Return (X, Y) of the center of cell containing provided text 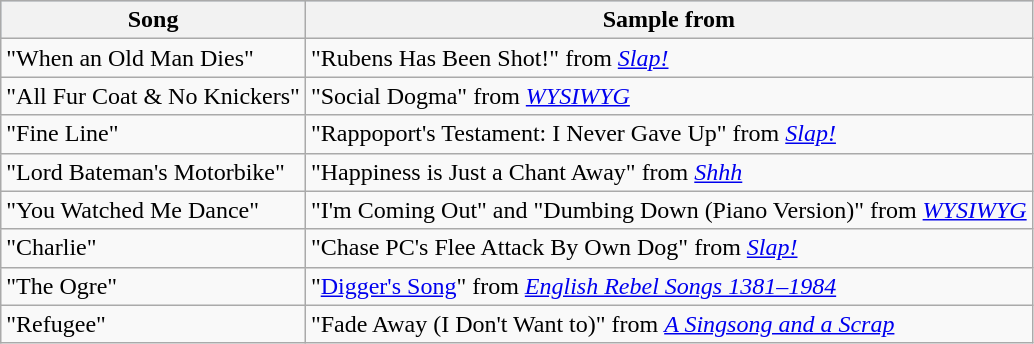
"The Ogre" (154, 286)
"When an Old Man Dies" (154, 58)
"Happiness is Just a Chant Away" from Shhh (668, 172)
"Chase PC's Flee Attack By Own Dog" from Slap! (668, 248)
"Charlie" (154, 248)
"I'm Coming Out" and "Dumbing Down (Piano Version)" from WYSIWYG (668, 210)
"Fine Line" (154, 134)
"Fade Away (I Don't Want to)" from A Singsong and a Scrap (668, 324)
"You Watched Me Dance" (154, 210)
"Digger's Song" from English Rebel Songs 1381–1984 (668, 286)
"All Fur Coat & No Knickers" (154, 96)
"Refugee" (154, 324)
Sample from (668, 20)
"Rappoport's Testament: I Never Gave Up" from Slap! (668, 134)
Song (154, 20)
"Lord Bateman's Motorbike" (154, 172)
"Social Dogma" from WYSIWYG (668, 96)
"Rubens Has Been Shot!" from Slap! (668, 58)
